Identify which cell holds the provided text, then report its (x, y) central coordinate. 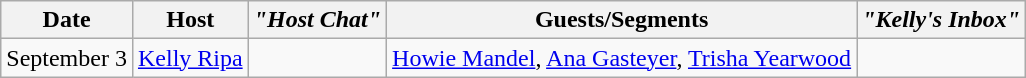
"Kelly's Inbox" (942, 20)
Howie Mandel, Ana Gasteyer, Trisha Yearwood (622, 58)
Guests/Segments (622, 20)
Kelly Ripa (190, 58)
Host (190, 20)
"Host Chat" (317, 20)
Date (67, 20)
September 3 (67, 58)
